From the cell containing the given text, extract its center point as (x, y) coordinate. 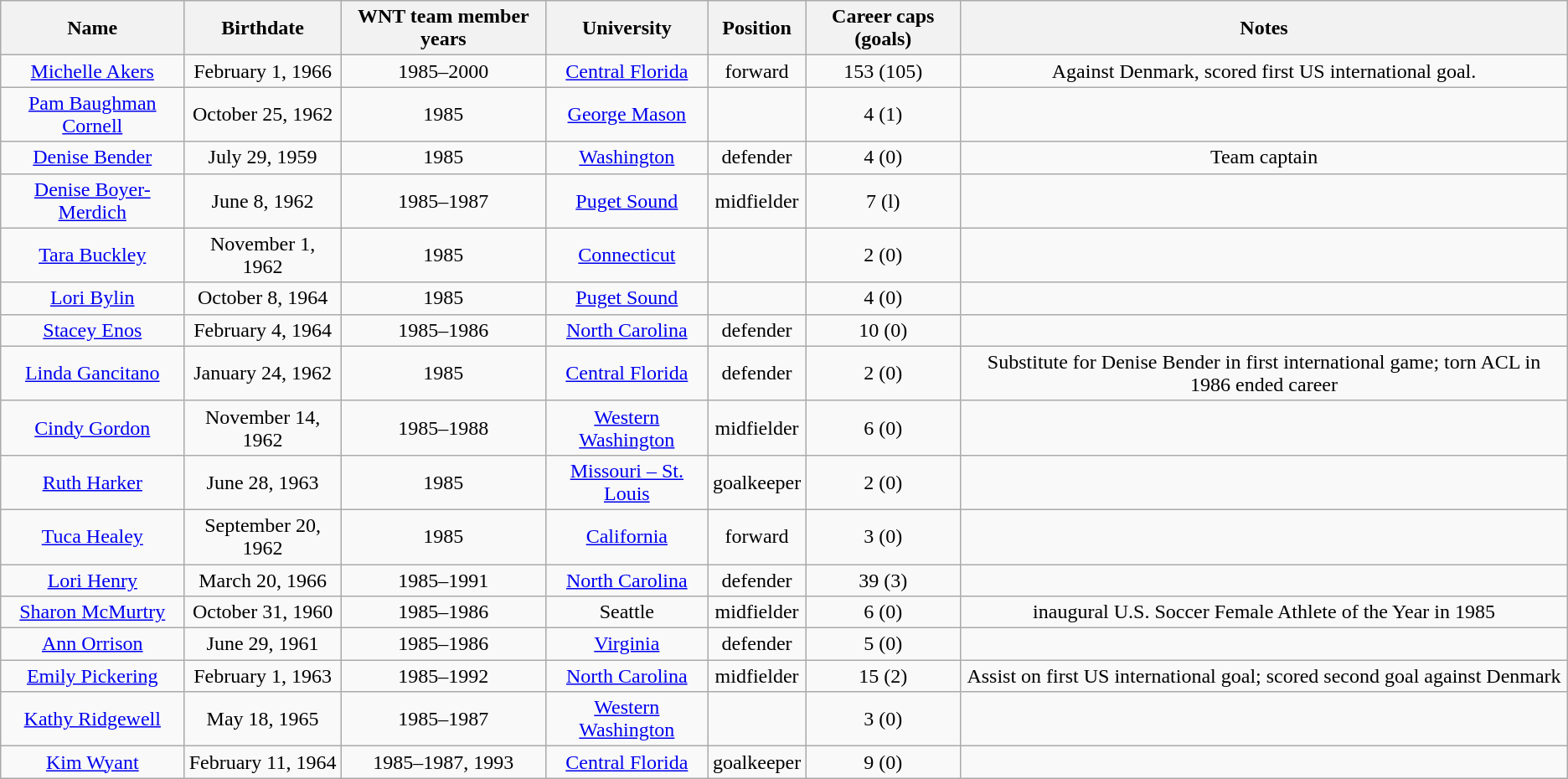
Lori Bylin (92, 298)
July 29, 1959 (263, 157)
9 (0) (883, 762)
Assist on first US international goal; scored second goal against Denmark (1264, 676)
7 (l) (883, 201)
November 1, 1962 (263, 255)
WNT team member years (443, 28)
February 4, 1964 (263, 330)
Linda Gancitano (92, 374)
15 (2) (883, 676)
October 31, 1960 (263, 612)
1985–1987, 1993 (443, 762)
September 20, 1962 (263, 536)
Substitute for Denise Bender in first international game; torn ACL in 1986 ended career (1264, 374)
Cindy Gordon (92, 427)
October 8, 1964 (263, 298)
Tuca Healey (92, 536)
Sharon McMurtry (92, 612)
University (627, 28)
Stacey Enos (92, 330)
May 18, 1965 (263, 719)
Denise Bender (92, 157)
Washington (627, 157)
Against Denmark, scored first US international goal. (1264, 71)
March 20, 1966 (263, 580)
June 28, 1963 (263, 482)
1985–1992 (443, 676)
Denise Boyer-Merdich (92, 201)
Name (92, 28)
June 29, 1961 (263, 644)
1985–1991 (443, 580)
Kim Wyant (92, 762)
George Mason (627, 114)
Missouri – St. Louis (627, 482)
Pam Baughman Cornell (92, 114)
Career caps (goals) (883, 28)
inaugural U.S. Soccer Female Athlete of the Year in 1985 (1264, 612)
Virginia (627, 644)
Seattle (627, 612)
Emily Pickering (92, 676)
February 11, 1964 (263, 762)
February 1, 1963 (263, 676)
5 (0) (883, 644)
Kathy Ridgewell (92, 719)
Tara Buckley (92, 255)
Position (756, 28)
Ruth Harker (92, 482)
November 14, 1962 (263, 427)
October 25, 1962 (263, 114)
June 8, 1962 (263, 201)
Michelle Akers (92, 71)
Lori Henry (92, 580)
4 (1) (883, 114)
39 (3) (883, 580)
10 (0) (883, 330)
Notes (1264, 28)
153 (105) (883, 71)
Team captain (1264, 157)
January 24, 1962 (263, 374)
1985–2000 (443, 71)
1985–1988 (443, 427)
California (627, 536)
Birthdate (263, 28)
Connecticut (627, 255)
Ann Orrison (92, 644)
February 1, 1966 (263, 71)
